Output the [x, y] coordinate of the center of the cell containing the given text.  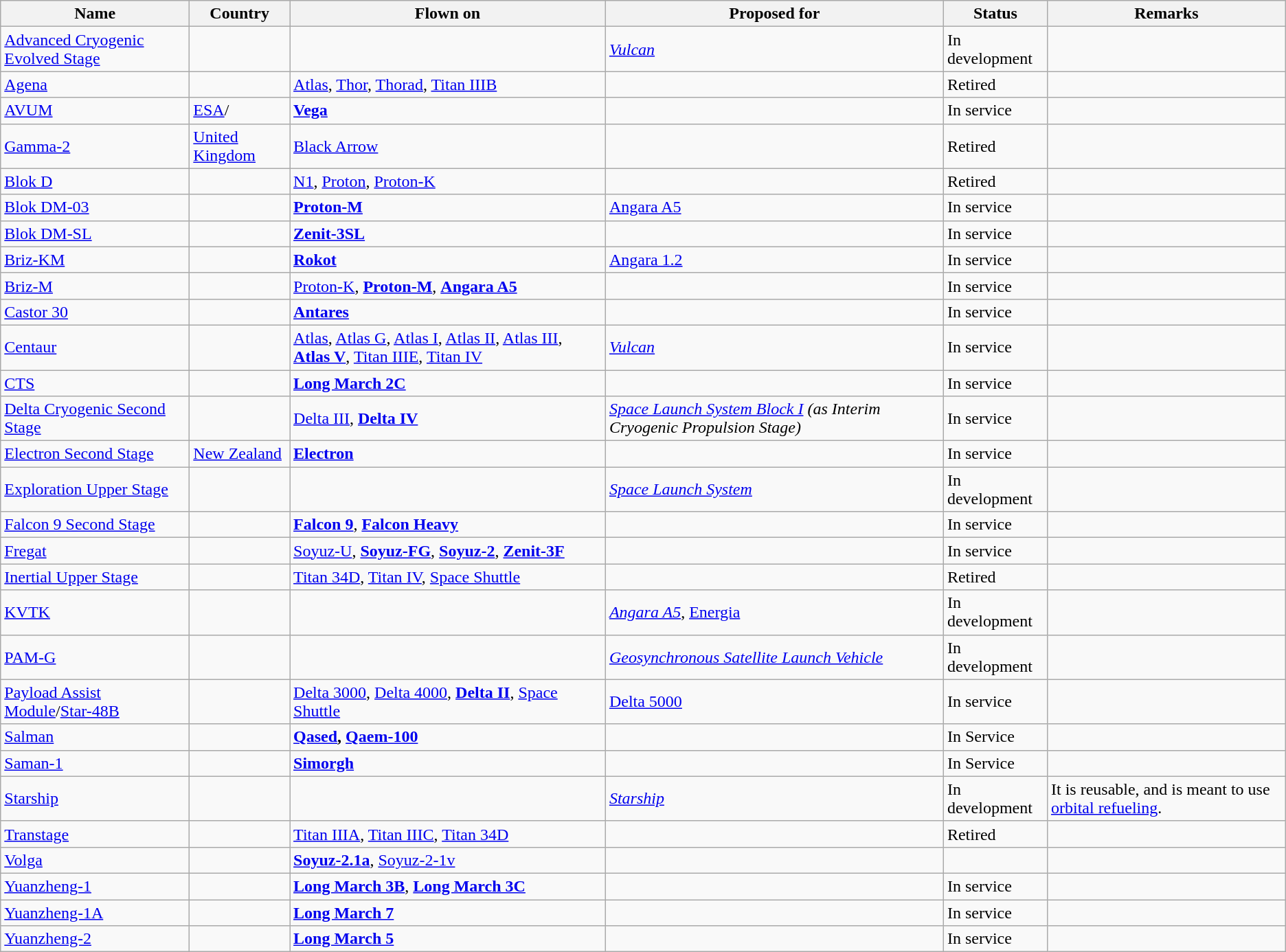
Atlas, Atlas G, Atlas I, Atlas II, Atlas III, Atlas V, Titan IIIE, Titan IV [448, 348]
KVTK [95, 613]
Status [995, 14]
Rokot [448, 260]
Long March 2C [448, 383]
Name [95, 14]
Flown on [448, 14]
Centaur [95, 348]
Delta Cryogenic Second Stage [95, 419]
Advanced Cryogenic Evolved Stage [95, 49]
Long March 7 [448, 913]
Simorgh [448, 763]
Blok D [95, 181]
Remarks [1166, 14]
Falcon 9, Falcon Heavy [448, 525]
New Zealand [240, 454]
Briz-KM [95, 260]
Zenit-3SL [448, 234]
Blok DM-03 [95, 207]
Payload Assist Module/Star-48B [95, 702]
It is reusable, and is meant to use orbital refueling. [1166, 798]
Transtage [95, 834]
Long March 3B, Long March 3C [448, 886]
Soyuz-U, Soyuz-FG, Soyuz-2, Zenit-3F [448, 551]
Inertial Upper Stage [95, 577]
Geosynchronous Satellite Launch Vehicle [774, 657]
Space Launch System [774, 489]
Yuanzheng-1 [95, 886]
Gamma-2 [95, 146]
Blok DM-SL [95, 234]
Titan 34D, Titan IV, Space Shuttle [448, 577]
Castor 30 [95, 312]
Country [240, 14]
N1, Proton, Proton-K [448, 181]
Agena [95, 84]
Salman [95, 737]
United Kingdom [240, 146]
Exploration Upper Stage [95, 489]
Atlas, Thor, Thorad, Titan IIIB [448, 84]
Vega [448, 111]
Proton-M [448, 207]
Volga [95, 860]
Antares [448, 312]
ESA/ [240, 111]
Falcon 9 Second Stage [95, 525]
Electron Second Stage [95, 454]
Long March 5 [448, 939]
Briz-M [95, 286]
Delta 5000 [774, 702]
CTS [95, 383]
Proton-K, Proton-M, Angara A5 [448, 286]
Yuanzheng-2 [95, 939]
PAM-G [95, 657]
Angara A5, Energia [774, 613]
Fregat [95, 551]
Delta III, Delta IV [448, 419]
Black Arrow [448, 146]
Titan IIIA, Titan IIIC, Titan 34D [448, 834]
Angara 1.2 [774, 260]
Saman-1 [95, 763]
Angara A5 [774, 207]
AVUM [95, 111]
Delta 3000, Delta 4000, Delta II, Space Shuttle [448, 702]
Proposed for [774, 14]
Qased, Qaem-100 [448, 737]
Space Launch System Block I (as Interim Cryogenic Propulsion Stage) [774, 419]
Electron [448, 454]
Soyuz-2.1a, Soyuz-2-1v [448, 860]
Yuanzheng-1A [95, 913]
